Search for the cell housing the specified text and yield its (x, y) center coordinate. 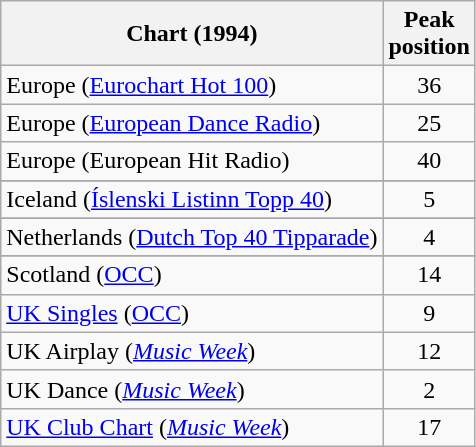
14 (429, 275)
4 (429, 237)
2 (429, 389)
UK Singles (OCC) (192, 313)
25 (429, 123)
5 (429, 199)
12 (429, 351)
40 (429, 161)
36 (429, 85)
Chart (1994) (192, 34)
Iceland (Íslenski Listinn Topp 40) (192, 199)
9 (429, 313)
Europe (Eurochart Hot 100) (192, 85)
17 (429, 427)
UK Club Chart (Music Week) (192, 427)
UK Airplay (Music Week) (192, 351)
Netherlands (Dutch Top 40 Tipparade) (192, 237)
Europe (European Dance Radio) (192, 123)
Scotland (OCC) (192, 275)
UK Dance (Music Week) (192, 389)
Peakposition (429, 34)
Europe (European Hit Radio) (192, 161)
